Output the (X, Y) coordinate of the center of the cell containing the given text.  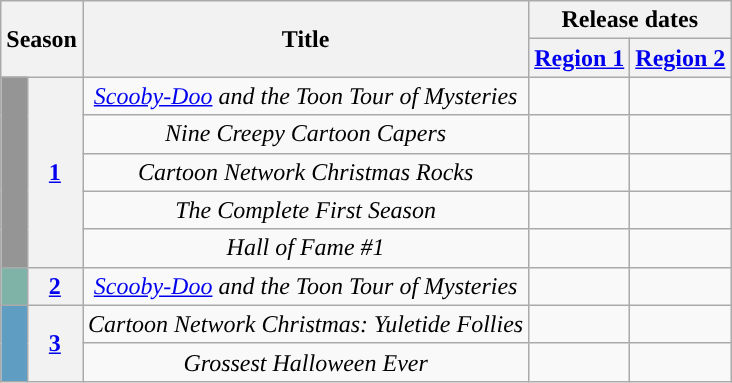
Region 2 (680, 58)
Cartoon Network Christmas: Yuletide Follies (305, 324)
Season (42, 39)
Cartoon Network Christmas Rocks (305, 172)
Region 1 (580, 58)
Grossest Halloween Ever (305, 362)
1 (54, 172)
Release dates (630, 20)
3 (54, 343)
Nine Creepy Cartoon Capers (305, 134)
2 (54, 286)
Title (305, 39)
The Complete First Season (305, 210)
Hall of Fame #1 (305, 248)
